Scan for the cell matching the given text and deliver its [x, y] coordinate at center. 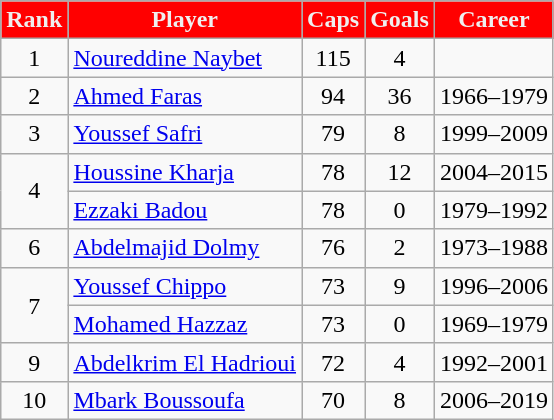
2006–2019 [494, 400]
6 [34, 248]
Caps [334, 20]
1979–1992 [494, 210]
94 [334, 96]
12 [400, 172]
3 [34, 134]
Abdelmajid Dolmy [185, 248]
76 [334, 248]
2004–2015 [494, 172]
Player [185, 20]
10 [34, 400]
7 [34, 305]
Youssef Chippo [185, 286]
72 [334, 362]
Houssine Kharja [185, 172]
Noureddine Naybet [185, 58]
Mbark Boussoufa [185, 400]
115 [334, 58]
Abdelkrim El Hadrioui [185, 362]
79 [334, 134]
1992–2001 [494, 362]
Career [494, 20]
1996–2006 [494, 286]
Goals [400, 20]
Rank [34, 20]
36 [400, 96]
Mohamed Hazzaz [185, 324]
70 [334, 400]
1973–1988 [494, 248]
Ahmed Faras [185, 96]
Youssef Safri [185, 134]
1966–1979 [494, 96]
1999–2009 [494, 134]
1969–1979 [494, 324]
1 [34, 58]
Ezzaki Badou [185, 210]
